Return the (x, y) coordinate for the center point of the cell that contains the specified text.  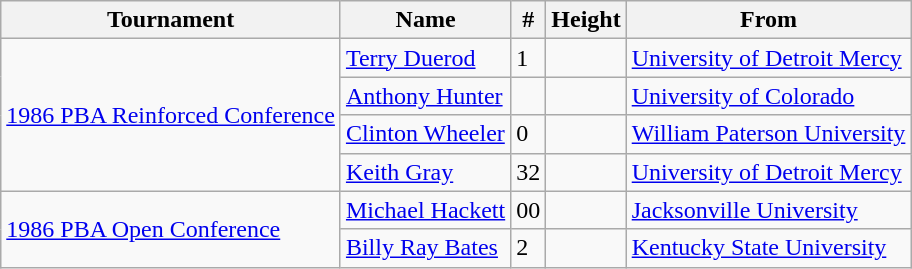
William Paterson University (768, 134)
Michael Hackett (425, 210)
# (528, 20)
32 (528, 172)
1986 PBA Reinforced Conference (171, 115)
Jacksonville University (768, 210)
Terry Duerod (425, 58)
1 (528, 58)
Billy Ray Bates (425, 248)
From (768, 20)
00 (528, 210)
Kentucky State University (768, 248)
Name (425, 20)
Anthony Hunter (425, 96)
University of Colorado (768, 96)
2 (528, 248)
Height (586, 20)
Clinton Wheeler (425, 134)
0 (528, 134)
Tournament (171, 20)
Keith Gray (425, 172)
1986 PBA Open Conference (171, 229)
